Detect which cell encompasses the target text, then output its [X, Y] center coordinate. 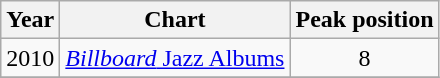
Peak position [364, 20]
Billboard Jazz Albums [175, 58]
Year [30, 20]
Chart [175, 20]
8 [364, 58]
2010 [30, 58]
